Locate the cell with the specified text and output its [X, Y] center coordinate. 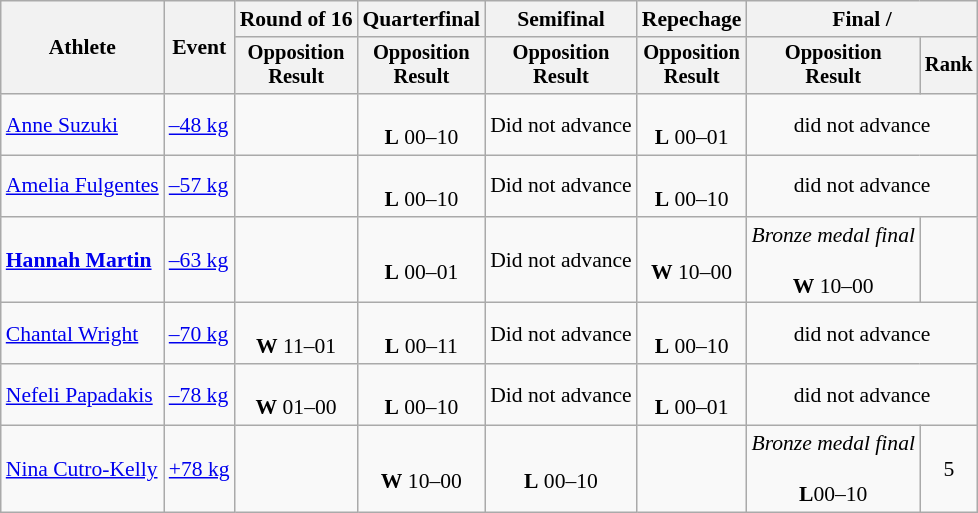
W 11–01 [296, 334]
Event [200, 48]
5 [949, 470]
+78 kg [200, 470]
–48 kg [200, 124]
–70 kg [200, 334]
Nefeli Papadakis [82, 394]
Round of 16 [296, 19]
W 01–00 [296, 394]
Quarterfinal [422, 19]
Final / [862, 19]
Bronze medal finalL00–10 [833, 470]
Chantal Wright [82, 334]
–78 kg [200, 394]
Bronze medal finalW 10–00 [833, 260]
Anne Suzuki [82, 124]
Semifinal [561, 19]
Rank [949, 66]
L 00–11 [422, 334]
–63 kg [200, 260]
Hannah Martin [82, 260]
Repechage [692, 19]
Amelia Fulgentes [82, 186]
Nina Cutro-Kelly [82, 470]
–57 kg [200, 186]
Athlete [82, 48]
